Detect which cell encompasses the target text, then output its [X, Y] center coordinate. 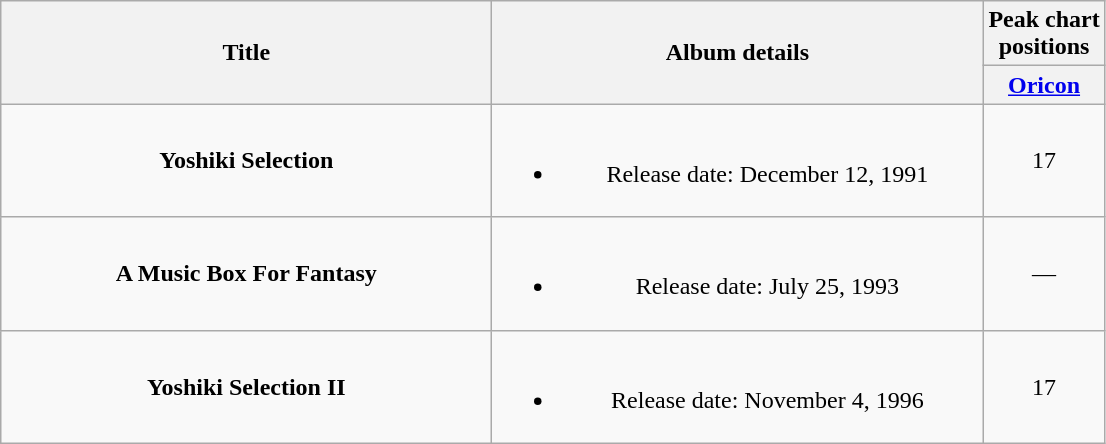
Album details [738, 52]
Release date: November 4, 1996 [738, 386]
Yoshiki Selection [246, 160]
— [1044, 274]
Title [246, 52]
Release date: December 12, 1991 [738, 160]
A Music Box For Fantasy [246, 274]
Release date: July 25, 1993 [738, 274]
Peak chart positions [1044, 34]
Oricon [1044, 85]
Yoshiki Selection II [246, 386]
